Search for the cell housing the specified text and yield its [x, y] center coordinate. 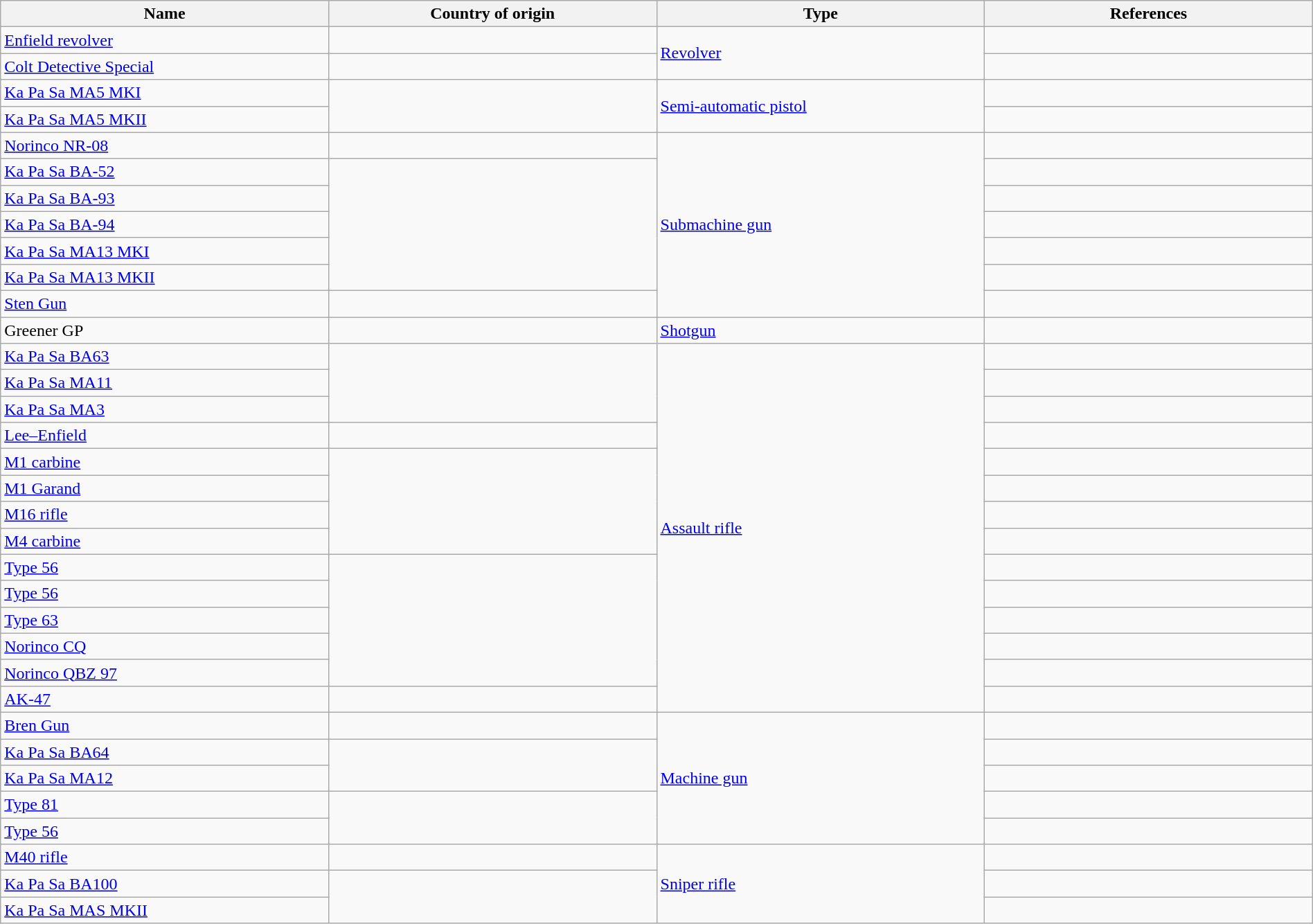
Type 63 [165, 620]
Sniper rifle [821, 884]
Shotgun [821, 330]
Ka Pa Sa MAS MKII [165, 910]
Submachine gun [821, 224]
AK-47 [165, 699]
Bren Gun [165, 725]
Semi-automatic pistol [821, 106]
Colt Detective Special [165, 66]
M1 carbine [165, 462]
Ka Pa Sa MA12 [165, 779]
Ka Pa Sa BA63 [165, 357]
Ka Pa Sa MA3 [165, 409]
M1 Garand [165, 488]
Ka Pa Sa MA5 MKII [165, 119]
Assault rifle [821, 528]
Ka Pa Sa MA13 MKII [165, 277]
Ka Pa Sa BA100 [165, 884]
Ka Pa Sa BA64 [165, 752]
Ka Pa Sa MA5 MKI [165, 93]
M16 rifle [165, 515]
Ka Pa Sa MA13 MKI [165, 251]
Type [821, 14]
Machine gun [821, 778]
Lee–Enfield [165, 436]
Country of origin [492, 14]
Ka Pa Sa MA11 [165, 383]
Norinco NR-08 [165, 145]
Revolver [821, 53]
Greener GP [165, 330]
Enfield revolver [165, 40]
Ka Pa Sa BA-93 [165, 198]
Type 81 [165, 805]
Ka Pa Sa BA-94 [165, 224]
Norinco QBZ 97 [165, 673]
Name [165, 14]
M40 rifle [165, 858]
M4 carbine [165, 541]
Ka Pa Sa BA-52 [165, 172]
Sten Gun [165, 303]
Norinco CQ [165, 646]
References [1149, 14]
